Capture the cell that displays the provided text and extract its [X, Y] central coordinate. 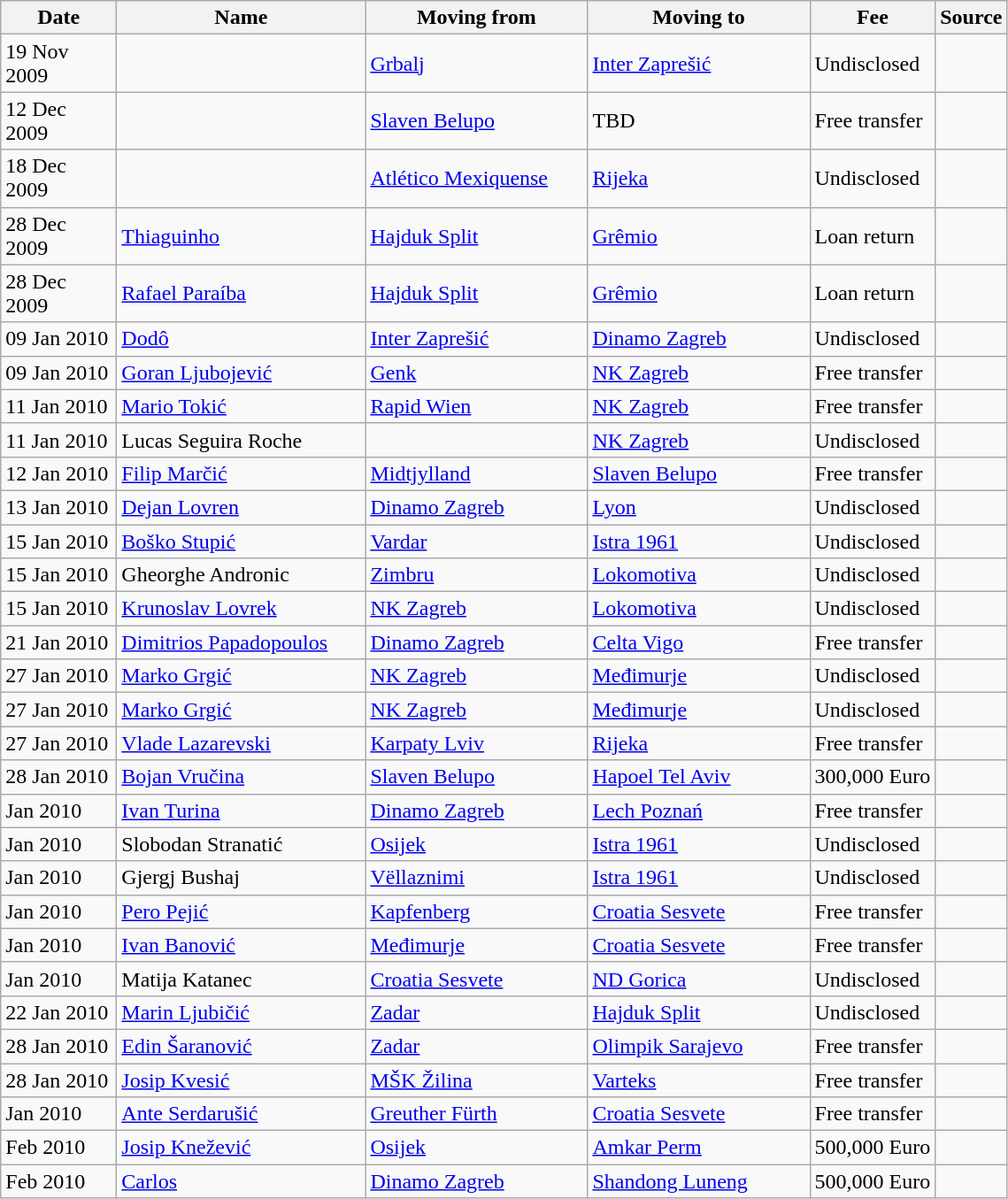
Atlético Mexiquense [476, 179]
Ante Serdarušić [241, 1114]
Lech Poznań [699, 811]
Kapfenberg [476, 911]
Celta Vigo [699, 642]
21 Jan 2010 [58, 642]
13 Jan 2010 [58, 507]
Moving from [476, 18]
Josip Knežević [241, 1148]
Boško Stupić [241, 541]
12 Jan 2010 [58, 473]
Dimitrios Papadopoulos [241, 642]
Fee [873, 18]
Josip Kvesić [241, 1080]
19 Nov 2009 [58, 64]
Name [241, 18]
Edin Šaranović [241, 1046]
Rapid Wien [476, 406]
Vlade Lazarevski [241, 743]
Ivan Banović [241, 945]
Rafael Paraíba [241, 294]
ND Gorica [699, 979]
Vëllaznimi [476, 878]
Matija Katanec [241, 979]
22 Jan 2010 [58, 1012]
18 Dec 2009 [58, 179]
Greuther Fürth [476, 1114]
Moving to [699, 18]
Vardar [476, 541]
Genk [476, 373]
Grbalj [476, 64]
12 Dec 2009 [58, 120]
Karpaty Lviv [476, 743]
Krunoslav Lovrek [241, 609]
Gheorghe Andronic [241, 575]
Shandong Luneng [699, 1181]
Midtjylland [476, 473]
Thiaguinho [241, 235]
Bojan Vručina [241, 777]
300,000 Euro [873, 777]
Goran Ljubojević [241, 373]
Mario Tokić [241, 406]
Dodô [241, 339]
Pero Pejić [241, 911]
Lucas Seguira Roche [241, 440]
Hapoel Tel Aviv [699, 777]
Amkar Perm [699, 1148]
Carlos [241, 1181]
Gjergj Bushaj [241, 878]
Olimpik Sarajevo [699, 1046]
Slobodan Stranatić [241, 844]
Marin Ljubičić [241, 1012]
Varteks [699, 1080]
Date [58, 18]
Lyon [699, 507]
Zimbru [476, 575]
Filip Marčić [241, 473]
Source [972, 18]
MŠK Žilina [476, 1080]
Dejan Lovren [241, 507]
Ivan Turina [241, 811]
TBD [699, 120]
